Detect which cell encompasses the target text, then output its (X, Y) center coordinate. 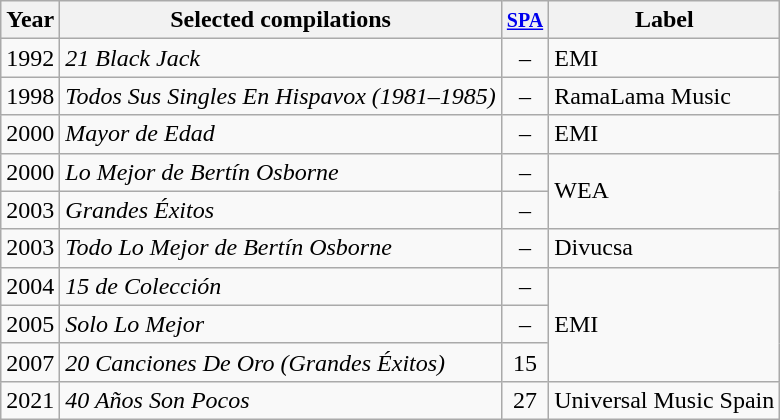
Universal Music Spain (664, 400)
Grandes Éxitos (281, 210)
2005 (30, 324)
Lo Mejor de Bertín Osborne (281, 172)
2021 (30, 400)
1998 (30, 96)
40 Años Son Pocos (281, 400)
2004 (30, 286)
Divucsa (664, 248)
20 Canciones De Oro (Grandes Éxitos) (281, 362)
21 Black Jack (281, 58)
Todos Sus Singles En Hispavox (1981–1985) (281, 96)
Label (664, 20)
RamaLama Music (664, 96)
2007 (30, 362)
Todo Lo Mejor de Bertín Osborne (281, 248)
15 (524, 362)
Mayor de Edad (281, 134)
27 (524, 400)
WEA (664, 191)
Solo Lo Mejor (281, 324)
Selected compilations (281, 20)
Year (30, 20)
1992 (30, 58)
15 de Colección (281, 286)
SPA (524, 20)
